Determine the [X, Y] coordinate at the center of the cell enclosing the given text.  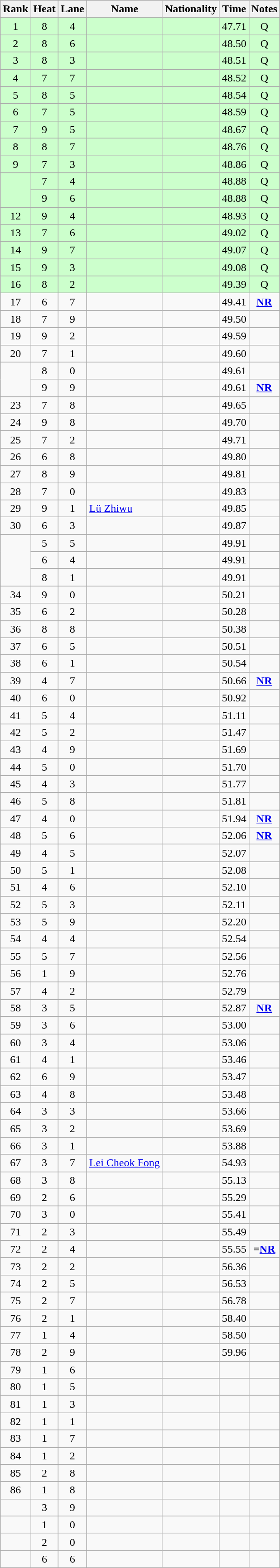
48.50 [234, 43]
27 [15, 474]
29 [15, 509]
52.79 [234, 991]
49.80 [234, 457]
55.13 [234, 1180]
52.87 [234, 1008]
49.50 [234, 319]
12 [15, 216]
56.36 [234, 1266]
73 [15, 1266]
Lei Cheok Fong [124, 1163]
50.38 [234, 629]
47 [15, 819]
72 [15, 1249]
52.08 [234, 870]
49.60 [234, 353]
53.06 [234, 1042]
48.76 [234, 147]
42 [15, 732]
55.55 [234, 1249]
48.67 [234, 129]
50.54 [234, 663]
Heat [44, 9]
66 [15, 1146]
54.93 [234, 1163]
75 [15, 1301]
55 [15, 956]
52.20 [234, 922]
49.85 [234, 509]
53.47 [234, 1077]
55.49 [234, 1232]
48.54 [234, 95]
79 [15, 1370]
48.52 [234, 78]
24 [15, 422]
45 [15, 784]
49.70 [234, 422]
53 [15, 922]
49.83 [234, 491]
52.07 [234, 853]
50.92 [234, 698]
55.29 [234, 1197]
18 [15, 319]
23 [15, 405]
51.47 [234, 732]
38 [15, 663]
65 [15, 1129]
36 [15, 629]
20 [15, 353]
51.70 [234, 767]
40 [15, 698]
Lane [72, 9]
54 [15, 939]
52 [15, 905]
15 [15, 267]
58.40 [234, 1318]
52.10 [234, 887]
49.81 [234, 474]
50.51 [234, 646]
64 [15, 1111]
14 [15, 250]
67 [15, 1163]
49.07 [234, 250]
49 [15, 853]
35 [15, 612]
85 [15, 1473]
63 [15, 1094]
57 [15, 991]
44 [15, 767]
51.69 [234, 749]
48.86 [234, 164]
52.11 [234, 905]
53.00 [234, 1025]
Rank [15, 9]
34 [15, 595]
82 [15, 1421]
52.76 [234, 973]
49.41 [234, 302]
49.59 [234, 336]
84 [15, 1456]
41 [15, 715]
48.93 [234, 216]
68 [15, 1180]
51 [15, 887]
80 [15, 1387]
Nationality [191, 9]
49.08 [234, 267]
74 [15, 1283]
49.02 [234, 233]
51.11 [234, 715]
19 [15, 336]
49.65 [234, 405]
51.94 [234, 819]
46 [15, 801]
62 [15, 1077]
52.54 [234, 939]
26 [15, 457]
76 [15, 1318]
53.48 [234, 1094]
30 [15, 526]
60 [15, 1042]
53.66 [234, 1111]
50.66 [234, 681]
83 [15, 1439]
51.81 [234, 801]
56 [15, 973]
53.69 [234, 1129]
58.50 [234, 1335]
13 [15, 233]
55.41 [234, 1215]
49.71 [234, 439]
37 [15, 646]
71 [15, 1232]
28 [15, 491]
17 [15, 302]
Lü Zhiwu [124, 509]
58 [15, 1008]
Name [124, 9]
53.88 [234, 1146]
59.96 [234, 1353]
49.39 [234, 285]
78 [15, 1353]
43 [15, 749]
50.21 [234, 595]
70 [15, 1215]
52.56 [234, 956]
16 [15, 285]
56.78 [234, 1301]
61 [15, 1060]
50 [15, 870]
=NR [264, 1249]
59 [15, 1025]
Notes [264, 9]
48.51 [234, 61]
69 [15, 1197]
81 [15, 1404]
56.53 [234, 1283]
86 [15, 1490]
48 [15, 836]
50.28 [234, 612]
25 [15, 439]
53.46 [234, 1060]
39 [15, 681]
52.06 [234, 836]
Time [234, 9]
77 [15, 1335]
48.59 [234, 112]
49.87 [234, 526]
51.77 [234, 784]
47.71 [234, 26]
